For the text-containing cell, return its midpoint in (x, y) coordinate format. 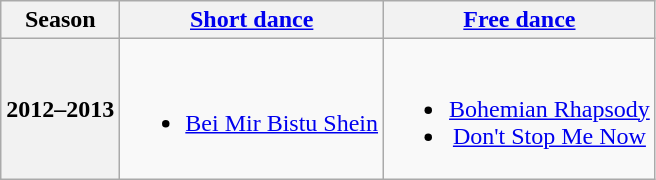
2012–2013 (60, 109)
Bohemian Rhapsody Don't Stop Me Now (520, 109)
Short dance (252, 20)
Bei Mir Bistu Shein (252, 109)
Free dance (520, 20)
Season (60, 20)
